Extract the (X, Y) coordinate from the center of the cell holding the provided text.  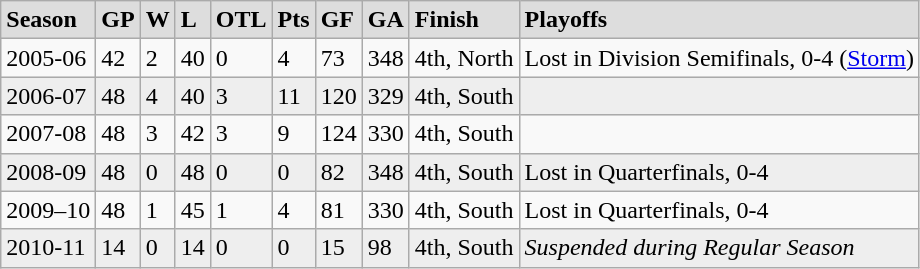
329 (386, 96)
2006-07 (48, 96)
Finish (464, 20)
2008-09 (48, 172)
4th, North (464, 58)
82 (338, 172)
45 (192, 210)
98 (386, 248)
9 (294, 134)
L (192, 20)
Playoffs (719, 20)
Lost in Division Semifinals, 0-4 (Storm) (719, 58)
124 (338, 134)
GA (386, 20)
11 (294, 96)
Suspended during Regular Season (719, 248)
OTL (241, 20)
GP (118, 20)
120 (338, 96)
15 (338, 248)
Season (48, 20)
2 (158, 58)
2009–10 (48, 210)
2007-08 (48, 134)
GF (338, 20)
2005-06 (48, 58)
W (158, 20)
81 (338, 210)
Pts (294, 20)
73 (338, 58)
2010-11 (48, 248)
